Extract the [x, y] coordinate from the center of the cell holding the provided text.  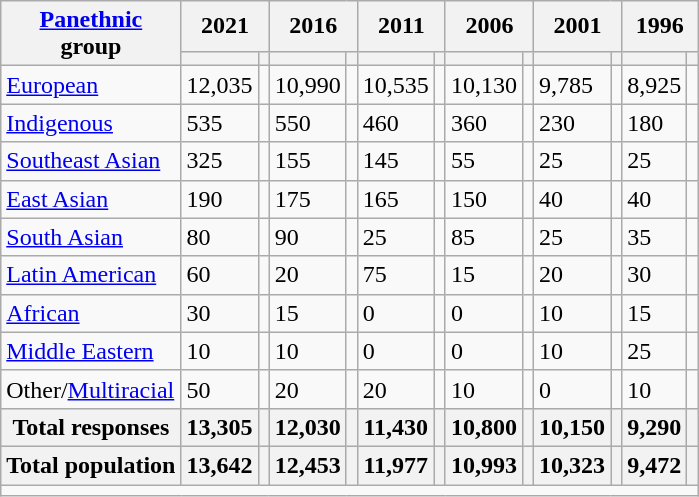
Total responses [91, 427]
35 [654, 237]
2021 [225, 26]
10,323 [572, 465]
85 [484, 237]
Southeast Asian [91, 161]
2011 [401, 26]
10,130 [484, 85]
10,535 [396, 85]
1996 [660, 26]
9,290 [654, 427]
2006 [489, 26]
Latin American [91, 275]
9,472 [654, 465]
13,305 [220, 427]
10,150 [572, 427]
Middle Eastern [91, 351]
13,642 [220, 465]
55 [484, 161]
Indigenous [91, 123]
10,800 [484, 427]
8,925 [654, 85]
90 [308, 237]
11,977 [396, 465]
10,990 [308, 85]
12,030 [308, 427]
75 [396, 275]
Other/Multiracial [91, 389]
165 [396, 199]
325 [220, 161]
African [91, 313]
South Asian [91, 237]
9,785 [572, 85]
12,453 [308, 465]
11,430 [396, 427]
550 [308, 123]
155 [308, 161]
80 [220, 237]
145 [396, 161]
175 [308, 199]
2001 [578, 26]
East Asian [91, 199]
50 [220, 389]
Panethnicgroup [91, 34]
460 [396, 123]
12,035 [220, 85]
535 [220, 123]
150 [484, 199]
60 [220, 275]
European [91, 85]
10,993 [484, 465]
360 [484, 123]
2016 [313, 26]
Total population [91, 465]
180 [654, 123]
230 [572, 123]
190 [220, 199]
